Provide the [x, y] coordinate of the cell's center where the given text is located.  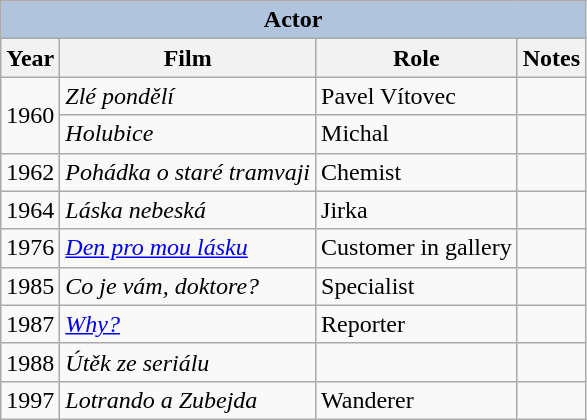
Wanderer [417, 400]
Den pro mou lásku [188, 248]
Specialist [417, 286]
1960 [30, 115]
Zlé pondělí [188, 96]
Holubice [188, 134]
Jirka [417, 210]
Co je vám, doktore? [188, 286]
Actor [294, 20]
Year [30, 58]
Lotrando a Zubejda [188, 400]
1985 [30, 286]
Pohádka o staré tramvaji [188, 172]
Chemist [417, 172]
Láska nebeská [188, 210]
Customer in gallery [417, 248]
1997 [30, 400]
Role [417, 58]
1976 [30, 248]
Útěk ze seriálu [188, 362]
1962 [30, 172]
Notes [551, 58]
1964 [30, 210]
1987 [30, 324]
Film [188, 58]
Pavel Vítovec [417, 96]
Why? [188, 324]
Michal [417, 134]
Reporter [417, 324]
1988 [30, 362]
